Identify which cell holds the provided text, then report its [x, y] central coordinate. 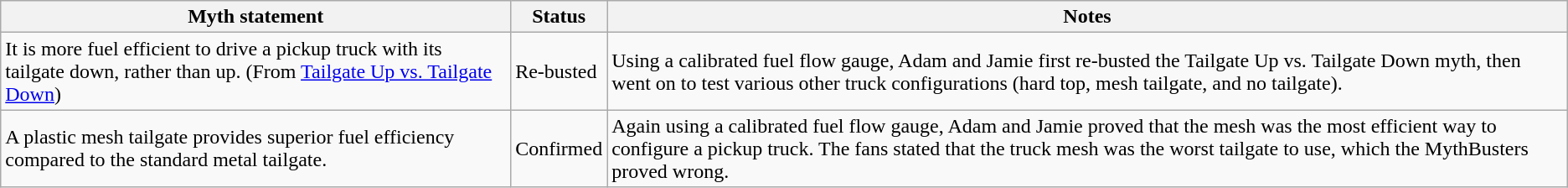
Status [560, 17]
Myth statement [256, 17]
Confirmed [560, 149]
It is more fuel efficient to drive a pickup truck with its tailgate down, rather than up. (From Tailgate Up vs. Tailgate Down) [256, 71]
A plastic mesh tailgate provides superior fuel efficiency compared to the standard metal tailgate. [256, 149]
Re-busted [560, 71]
Notes [1087, 17]
